Output the (x, y) coordinate of the center of the cell containing the given text.  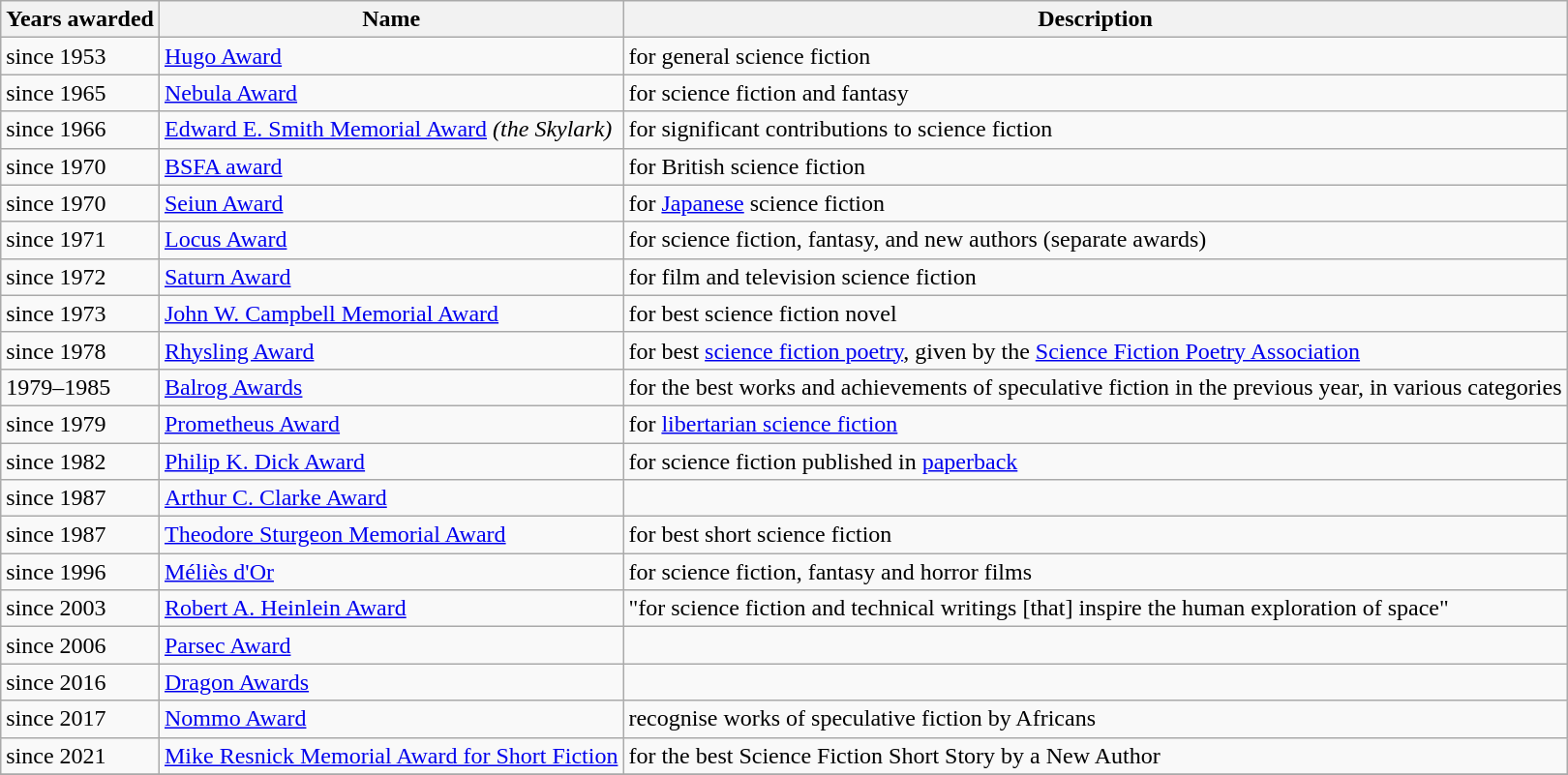
1979–1985 (80, 387)
Rhysling Award (391, 350)
"for science fiction and technical writings [that] inspire the human exploration of space" (1096, 609)
Name (391, 19)
since 2006 (80, 645)
since 1979 (80, 424)
for British science fiction (1096, 166)
Dragon Awards (391, 682)
BSFA award (391, 166)
for best science fiction novel (1096, 313)
since 1973 (80, 313)
since 2021 (80, 756)
since 1971 (80, 240)
Description (1096, 19)
Seiun Award (391, 203)
Nommo Award (391, 719)
Balrog Awards (391, 387)
for science fiction, fantasy and horror films (1096, 572)
Edward E. Smith Memorial Award (the Skylark) (391, 130)
since 1982 (80, 462)
since 1965 (80, 93)
Theodore Sturgeon Memorial Award (391, 535)
for significant contributions to science fiction (1096, 130)
Saturn Award (391, 277)
since 1972 (80, 277)
John W. Campbell Memorial Award (391, 313)
Hugo Award (391, 56)
Robert A. Heinlein Award (391, 609)
for science fiction, fantasy, and new authors (separate awards) (1096, 240)
recognise works of speculative fiction by Africans (1096, 719)
Nebula Award (391, 93)
for general science fiction (1096, 56)
for best short science fiction (1096, 535)
Prometheus Award (391, 424)
since 1953 (80, 56)
since 2017 (80, 719)
Mike Resnick Memorial Award for Short Fiction (391, 756)
for best science fiction poetry, given by the Science Fiction Poetry Association (1096, 350)
Philip K. Dick Award (391, 462)
since 1966 (80, 130)
for libertarian science fiction (1096, 424)
for film and television science fiction (1096, 277)
Locus Award (391, 240)
since 1996 (80, 572)
for the best works and achievements of speculative fiction in the previous year, in various categories (1096, 387)
Parsec Award (391, 645)
since 1978 (80, 350)
since 2016 (80, 682)
for science fiction published in paperback (1096, 462)
for science fiction and fantasy (1096, 93)
for the best Science Fiction Short Story by a New Author (1096, 756)
Méliès d'Or (391, 572)
since 2003 (80, 609)
for Japanese science fiction (1096, 203)
Years awarded (80, 19)
Arthur C. Clarke Award (391, 498)
